From the cell containing the given text, extract its center point as [X, Y] coordinate. 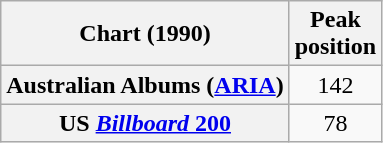
Chart (1990) [145, 34]
142 [335, 85]
Peakposition [335, 34]
Australian Albums (ARIA) [145, 85]
US Billboard 200 [145, 123]
78 [335, 123]
